Identify which cell holds the provided text, then report its (X, Y) central coordinate. 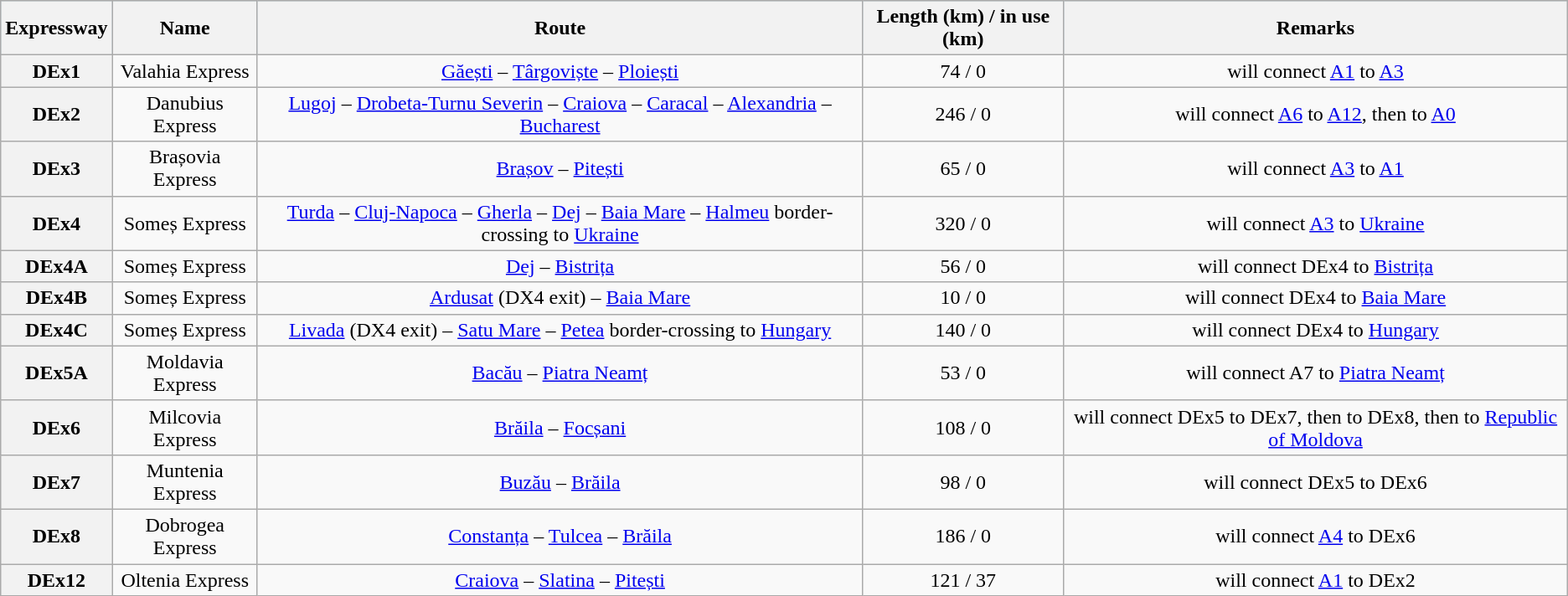
320 / 0 (963, 223)
Expressway (57, 28)
will connect A7 to Piatra Neamț (1315, 373)
Route (560, 28)
DEx6 (57, 427)
Dej – Bistrița (560, 266)
Name (184, 28)
Lugoj – Drobeta-Turnu Severin – Craiova – Caracal – Alexandria – Bucharest (560, 114)
will connect DEx5 to DEx7, then to DEx8, then to Republic of Moldova (1315, 427)
will connect A1 to A3 (1315, 71)
Turda – Cluj-Napoca – Gherla – Dej – Baia Mare – Halmeu border-crossing to Ukraine (560, 223)
DEx3 (57, 169)
will connect A6 to A12, then to A0 (1315, 114)
will connect A3 to A1 (1315, 169)
65 / 0 (963, 169)
DEx4C (57, 330)
108 / 0 (963, 427)
Găești – Târgoviște – Ploiești (560, 71)
140 / 0 (963, 330)
will connect DEx4 to Hungary (1315, 330)
will connect DEx4 to Bistrița (1315, 266)
DEx2 (57, 114)
10 / 0 (963, 298)
Remarks (1315, 28)
Oltenia Express (184, 580)
Bacău – Piatra Neamț (560, 373)
Constanța – Tulcea – Brăila (560, 536)
DEx4 (57, 223)
will connect DEx5 to DEx6 (1315, 482)
Buzău – Brăila (560, 482)
DEx7 (57, 482)
will connect A1 to DEx2 (1315, 580)
DEx1 (57, 71)
Valahia Express (184, 71)
DEx8 (57, 536)
Moldavia Express (184, 373)
53 / 0 (963, 373)
Length (km) / in use (km) (963, 28)
Livada (DX4 exit) – Satu Mare – Petea border-crossing to Hungary (560, 330)
DEx4B (57, 298)
Dobrogea Express (184, 536)
56 / 0 (963, 266)
Ardusat (DX4 exit) – Baia Mare (560, 298)
246 / 0 (963, 114)
will connect A3 to Ukraine (1315, 223)
Brașov – Pitești (560, 169)
Craiova – Slatina – Pitești (560, 580)
will connect DEx4 to Baia Mare (1315, 298)
Brăila – Focșani (560, 427)
DEx4A (57, 266)
Danubius Express (184, 114)
Muntenia Express (184, 482)
121 / 37 (963, 580)
DEx12 (57, 580)
74 / 0 (963, 71)
Milcovia Express (184, 427)
98 / 0 (963, 482)
will connect A4 to DEx6 (1315, 536)
Brașovia Express (184, 169)
DEx5A (57, 373)
186 / 0 (963, 536)
